Return the [X, Y] coordinate for the center point of the cell that contains the specified text.  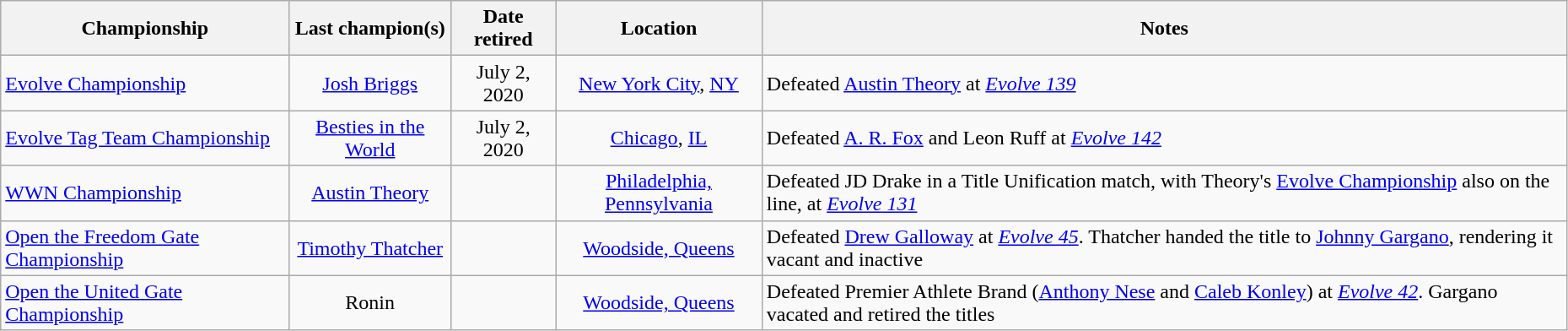
Location [660, 29]
Defeated Austin Theory at Evolve 139 [1164, 83]
Ronin [370, 302]
Notes [1164, 29]
Philadelphia, Pennsylvania [660, 193]
Championship [145, 29]
Timothy Thatcher [370, 248]
Chicago, IL [660, 138]
Austin Theory [370, 193]
Defeated Drew Galloway at Evolve 45. Thatcher handed the title to Johnny Gargano, rendering it vacant and inactive [1164, 248]
Date retired [504, 29]
Evolve Championship [145, 83]
Evolve Tag Team Championship [145, 138]
Defeated A. R. Fox and Leon Ruff at Evolve 142 [1164, 138]
Open the Freedom Gate Championship [145, 248]
Last champion(s) [370, 29]
Defeated Premier Athlete Brand (Anthony Nese and Caleb Konley) at Evolve 42. Gargano vacated and retired the titles [1164, 302]
Josh Briggs [370, 83]
Besties in the World [370, 138]
WWN Championship [145, 193]
New York City, NY [660, 83]
Defeated JD Drake in a Title Unification match, with Theory's Evolve Championship also on the line, at Evolve 131 [1164, 193]
Open the United Gate Championship [145, 302]
